Pinpoint the cell where the given text exists, returning its [x, y] midpoint coordinate. 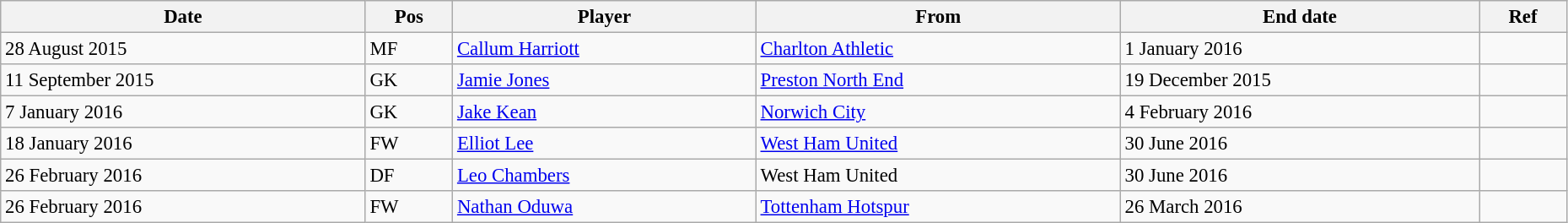
Jake Kean [605, 112]
1 January 2016 [1299, 49]
DF [409, 176]
Leo Chambers [605, 176]
4 February 2016 [1299, 112]
Charlton Athletic [938, 49]
Norwich City [938, 112]
26 March 2016 [1299, 207]
Nathan Oduwa [605, 207]
End date [1299, 17]
Elliot Lee [605, 144]
11 September 2015 [183, 80]
Jamie Jones [605, 80]
Tottenham Hotspur [938, 207]
Ref [1523, 17]
19 December 2015 [1299, 80]
MF [409, 49]
Callum Harriott [605, 49]
From [938, 17]
7 January 2016 [183, 112]
Date [183, 17]
18 January 2016 [183, 144]
Preston North End [938, 80]
Pos [409, 17]
28 August 2015 [183, 49]
Player [605, 17]
